Identify which cell holds the provided text, then report its (x, y) central coordinate. 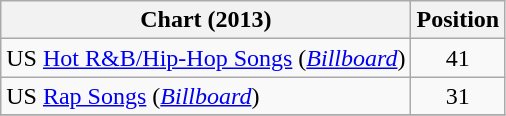
31 (458, 96)
Chart (2013) (206, 20)
US Rap Songs (Billboard) (206, 96)
41 (458, 58)
US Hot R&B/Hip-Hop Songs (Billboard) (206, 58)
Position (458, 20)
